From the cell containing the given text, extract its center point as [x, y] coordinate. 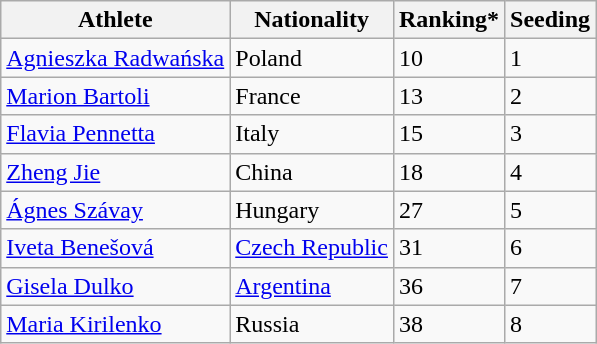
3 [550, 134]
Athlete [116, 20]
8 [550, 324]
4 [550, 172]
Poland [312, 58]
6 [550, 248]
Czech Republic [312, 248]
1 [550, 58]
15 [448, 134]
7 [550, 286]
Ranking* [448, 20]
Argentina [312, 286]
2 [550, 96]
Nationality [312, 20]
Seeding [550, 20]
Flavia Pennetta [116, 134]
31 [448, 248]
5 [550, 210]
Marion Bartoli [116, 96]
Iveta Benešová [116, 248]
Hungary [312, 210]
Zheng Jie [116, 172]
France [312, 96]
Russia [312, 324]
10 [448, 58]
38 [448, 324]
Ágnes Szávay [116, 210]
36 [448, 286]
13 [448, 96]
Agnieszka Radwańska [116, 58]
Maria Kirilenko [116, 324]
China [312, 172]
18 [448, 172]
27 [448, 210]
Gisela Dulko [116, 286]
Italy [312, 134]
